Output the (x, y) coordinate of the center of the cell containing the given text.  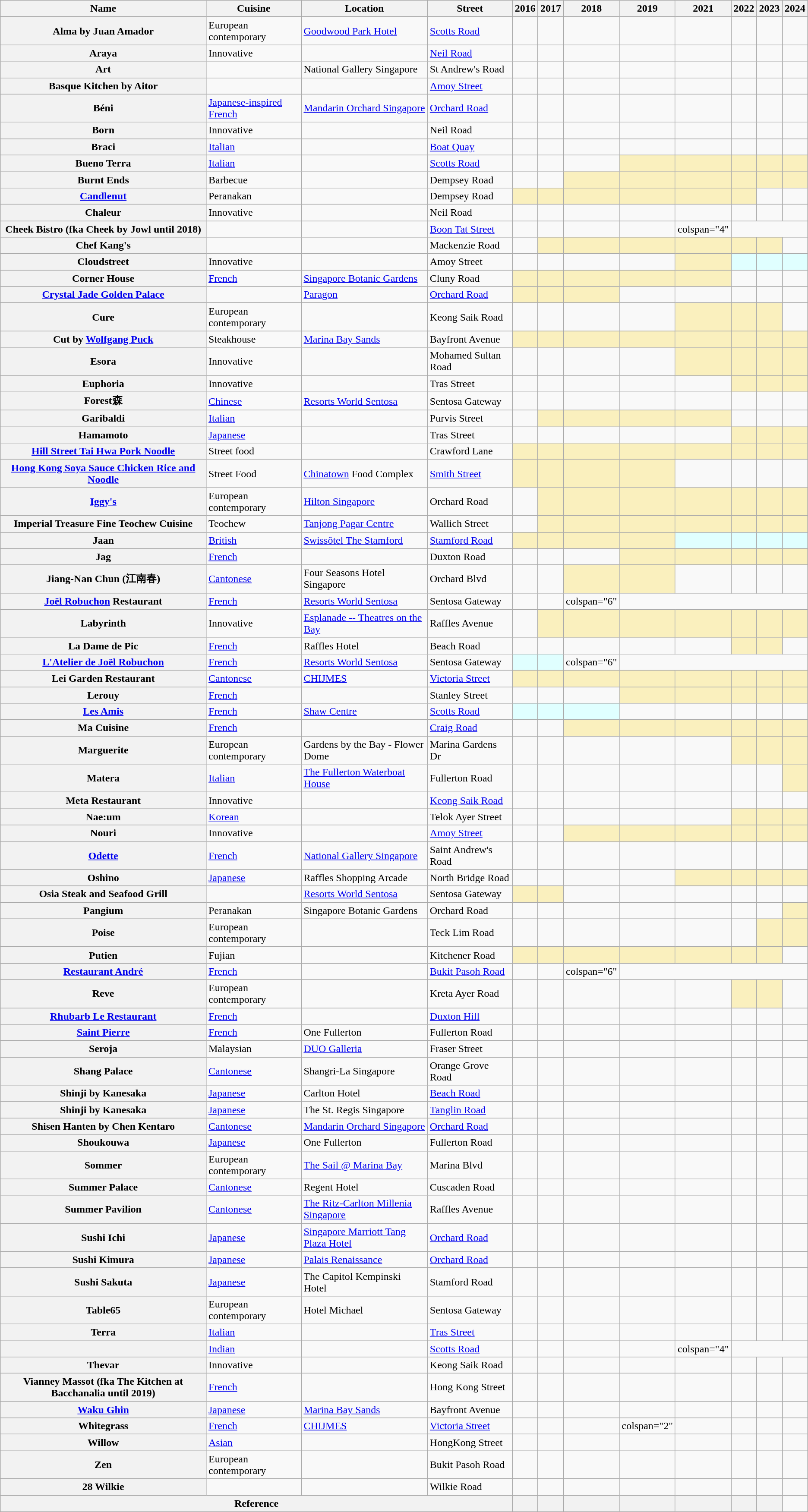
Cloudstreet (104, 262)
Craig Road (470, 728)
HongKong Street (470, 1443)
Hong Kong Street (470, 1388)
2016 (525, 9)
Poise (104, 933)
Marina Gardens Dr (470, 750)
Crawford Lane (470, 451)
Hill Street Tai Hwa Pork Noodle (104, 451)
Thevar (104, 1365)
Sushi Ichi (104, 1238)
Steakhouse (253, 339)
Euphoria (104, 384)
Street Food (253, 474)
Chinatown Food Complex (364, 474)
Barbecue (253, 180)
Forest森 (104, 401)
Carlton Hotel (364, 1093)
Meta Restaurant (104, 800)
Name (104, 9)
Alma by Juan Amador (104, 31)
L'Atelier de Joël Robuchon (104, 662)
Palais Renaissance (364, 1260)
Mohamed Sultan Road (470, 362)
colspan="2" (647, 1426)
The Fullerton Waterboat House (364, 778)
Tanglin Road (470, 1110)
Esora (104, 362)
Regent Hotel (364, 1187)
2022 (744, 9)
Odette (104, 855)
Cure (104, 317)
Gardens by the Bay - Flower Dome (364, 750)
2023 (769, 9)
Cuisine (253, 9)
Sushi Sakuta (104, 1282)
Burnt Ends (104, 180)
Duxton Road (470, 557)
Smith Street (470, 474)
Boon Tat Street (470, 229)
Marina Blvd (470, 1165)
28 Wilkie (104, 1487)
Nouri (104, 833)
Shisen Hanten by Chen Kentaro (104, 1126)
Seroja (104, 1049)
Crystal Jade Golden Palace (104, 295)
Orchard Blvd (470, 579)
Summer Palace (104, 1187)
Shangri-La Singapore (364, 1071)
St Andrew's Road (470, 69)
Telok Ayer Street (470, 817)
Tanjong Pagar Centre (364, 524)
Duxton Hill (470, 1016)
Asian (253, 1443)
Indian (253, 1348)
Joël Robuchon Restaurant (104, 601)
Fraser Street (470, 1049)
2021 (703, 9)
British (253, 540)
2024 (795, 9)
Putien (104, 955)
Malaysian (253, 1049)
Teochew (253, 524)
Saint Andrew's Road (470, 855)
Zen (104, 1465)
Location (364, 9)
Osia Steak and Seafood Grill (104, 894)
Oshino (104, 878)
Jiang-Nan Chun (江南春) (104, 579)
Wallich Street (470, 524)
Four Seasons Hotel Singapore (364, 579)
Lerouy (104, 695)
Matera (104, 778)
Pangium (104, 910)
Paragon (364, 295)
Fujian (253, 955)
Labyrinth (104, 623)
Boat Quay (470, 147)
Wilkie Road (470, 1487)
Kitchener Road (470, 955)
Chinese (253, 401)
Shoukouwa (104, 1143)
DUO Galleria (364, 1049)
The St. Regis Singapore (364, 1110)
Swissôtel The Stamford (364, 540)
2019 (647, 9)
Jag (104, 557)
Iggy's (104, 501)
Born (104, 130)
Table65 (104, 1310)
Saint Pierre (104, 1033)
Bueno Terra (104, 163)
2017 (551, 9)
Stanley Street (470, 695)
2018 (591, 9)
Hotel Michael (364, 1310)
Singapore Marriott Tang Plaza Hotel (364, 1238)
Chef Kang's (104, 246)
Art (104, 69)
Kreta Ayer Road (470, 993)
Reve (104, 993)
Jaan (104, 540)
Cuscaden Road (470, 1187)
Lei Garden Restaurant (104, 678)
Goodwood Park Hotel (364, 31)
Sommer (104, 1165)
Cheek Bistro (fka Cheek by Jowl until 2018) (104, 229)
Raffles Hotel (364, 646)
Japanese-inspired French (253, 108)
Rhubarb Le Restaurant (104, 1016)
Purvis Street (470, 419)
Basque Kitchen by Aitor (104, 86)
Korean (253, 817)
La Dame de Pic (104, 646)
North Bridge Road (470, 878)
Cut by Wolfgang Puck (104, 339)
Imperial Treasure Fine Teochew Cuisine (104, 524)
Corner House (104, 278)
The Capitol Kempinski Hotel (364, 1282)
The Ritz-Carlton Millenia Singapore (364, 1209)
Orange Grove Road (470, 1071)
The Sail @ Marina Bay (364, 1165)
Les Amis (104, 712)
Esplanade -- Theatres on the Bay (364, 623)
Whitegrass (104, 1426)
Reference (256, 1503)
Waku Ghin (104, 1410)
Ma Cuisine (104, 728)
Garibaldi (104, 419)
Nae:um (104, 817)
Street food (253, 451)
Shaw Centre (364, 712)
Mackenzie Road (470, 246)
Street (470, 9)
Candlenut (104, 196)
Cluny Road (470, 278)
Raffles Shopping Arcade (364, 878)
Sushi Kimura (104, 1260)
Hamamoto (104, 435)
Summer Pavilion (104, 1209)
Restaurant André (104, 971)
Terra (104, 1332)
Vianney Massot (fka The Kitchen at Bacchanalia until 2019) (104, 1388)
Braci (104, 147)
Chaleur (104, 212)
Shang Palace (104, 1071)
Béni (104, 108)
Araya (104, 53)
Marguerite (104, 750)
Teck Lim Road (470, 933)
Hong Kong Soya Sauce Chicken Rice and Noodle (104, 474)
Willow (104, 1443)
Hilton Singapore (364, 501)
